Detect which cell encompasses the target text, then output its (X, Y) center coordinate. 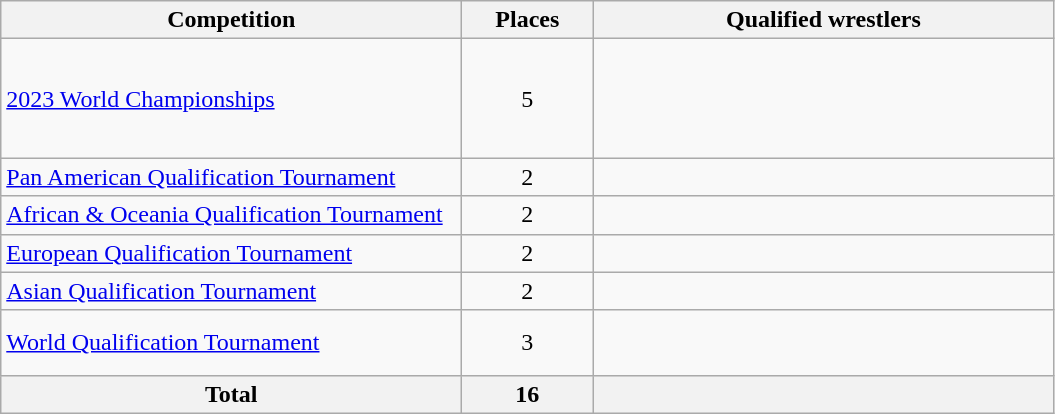
Pan American Qualification Tournament (232, 177)
European Qualification Tournament (232, 253)
Competition (232, 20)
Asian Qualification Tournament (232, 291)
Places (528, 20)
Qualified wrestlers (824, 20)
World Qualification Tournament (232, 342)
African & Oceania Qualification Tournament (232, 215)
2023 World Championships (232, 98)
16 (528, 394)
3 (528, 342)
5 (528, 98)
Total (232, 394)
